Return the [x, y] coordinate for the center point of the cell that contains the specified text.  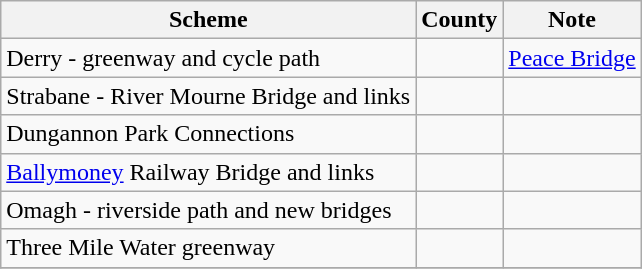
Ballymoney Railway Bridge and links [208, 172]
Dungannon Park Connections [208, 134]
Derry - greenway and cycle path [208, 58]
Three Mile Water greenway [208, 248]
County [460, 20]
Scheme [208, 20]
Strabane - River Mourne Bridge and links [208, 96]
Peace Bridge [572, 58]
Note [572, 20]
Omagh - riverside path and new bridges [208, 210]
